Locate the cell with the specified text and output its (X, Y) center coordinate. 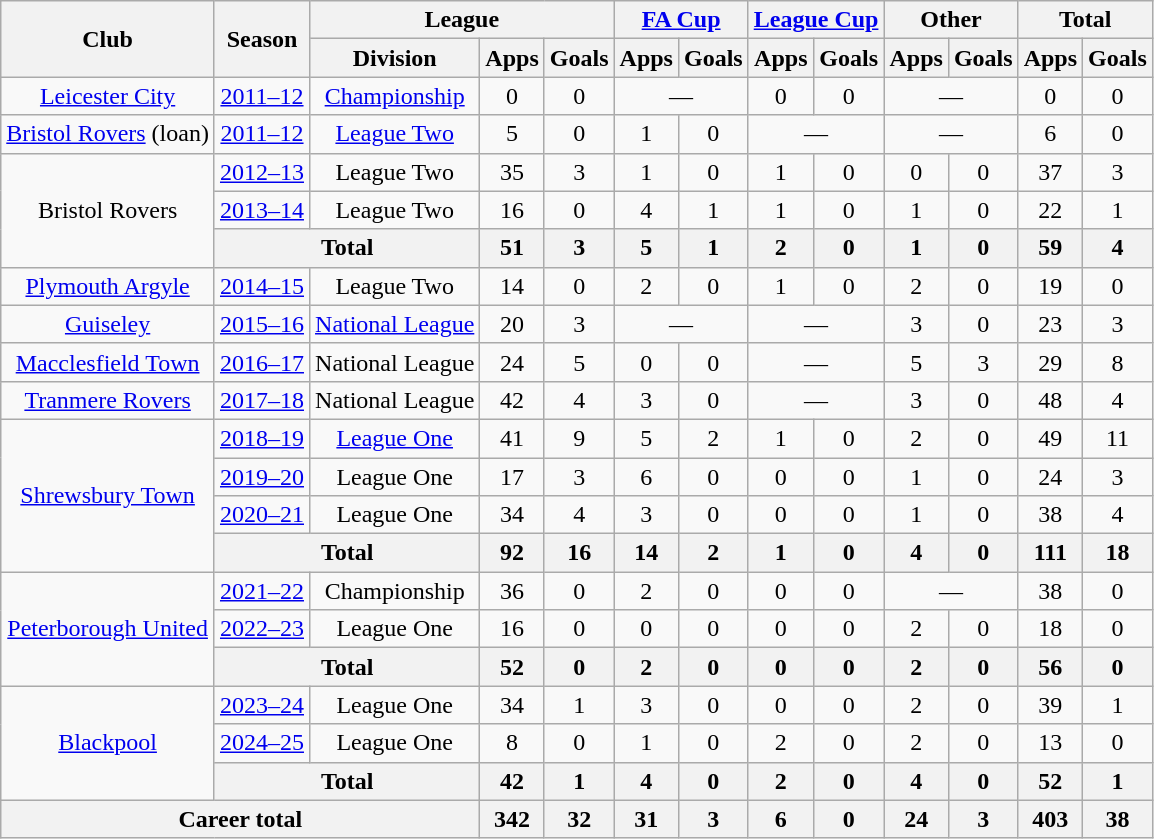
56 (1050, 667)
2012–13 (262, 172)
Career total (240, 819)
2021–22 (262, 591)
2018–19 (262, 438)
2022–23 (262, 629)
51 (512, 248)
League (462, 20)
39 (1050, 705)
48 (1050, 400)
11 (1118, 438)
2013–14 (262, 210)
2014–15 (262, 286)
League Cup (816, 20)
17 (512, 477)
20 (512, 324)
Shrewsbury Town (108, 495)
Leicester City (108, 96)
Bristol Rovers (108, 210)
Other (951, 20)
111 (1050, 553)
FA Cup (681, 20)
403 (1050, 819)
31 (646, 819)
49 (1050, 438)
13 (1050, 743)
22 (1050, 210)
Plymouth Argyle (108, 286)
Tranmere Rovers (108, 400)
9 (579, 438)
Season (262, 39)
Club (108, 39)
2024–25 (262, 743)
2015–16 (262, 324)
32 (579, 819)
2016–17 (262, 362)
59 (1050, 248)
41 (512, 438)
Bristol Rovers (loan) (108, 134)
92 (512, 553)
342 (512, 819)
23 (1050, 324)
Macclesfield Town (108, 362)
29 (1050, 362)
35 (512, 172)
2019–20 (262, 477)
19 (1050, 286)
Guiseley (108, 324)
2017–18 (262, 400)
2023–24 (262, 705)
Division (395, 58)
37 (1050, 172)
Peterborough United (108, 629)
2020–21 (262, 515)
36 (512, 591)
Blackpool (108, 743)
